Detect which cell encompasses the target text, then output its [x, y] center coordinate. 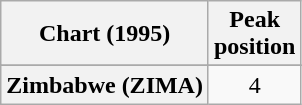
Chart (1995) [105, 34]
Zimbabwe (ZIMA) [105, 85]
Peakposition [254, 34]
4 [254, 85]
